Output the (X, Y) coordinate of the center of the cell containing the given text.  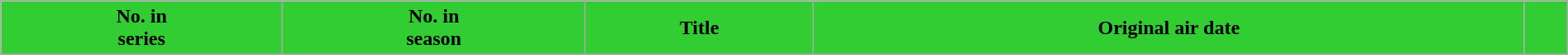
Title (700, 28)
Original air date (1169, 28)
No. inseries (142, 28)
No. inseason (434, 28)
